Return [X, Y] of the center of cell containing provided text 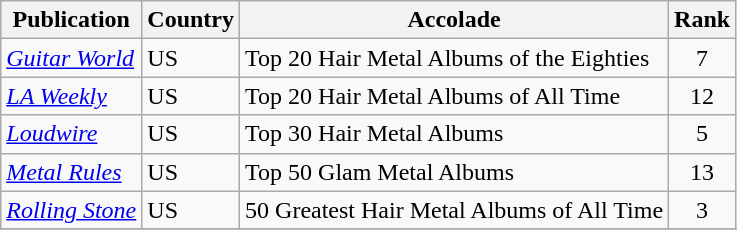
Metal Rules [72, 172]
Rolling Stone [72, 210]
LA Weekly [72, 96]
Guitar World [72, 58]
12 [702, 96]
Top 20 Hair Metal Albums of All Time [454, 96]
Rank [702, 20]
5 [702, 134]
13 [702, 172]
3 [702, 210]
Top 50 Glam Metal Albums [454, 172]
Country [191, 20]
Loudwire [72, 134]
Accolade [454, 20]
Top 20 Hair Metal Albums of the Eighties [454, 58]
50 Greatest Hair Metal Albums of All Time [454, 210]
7 [702, 58]
Top 30 Hair Metal Albums [454, 134]
Publication [72, 20]
